Scan for the cell matching the given text and deliver its (x, y) coordinate at center. 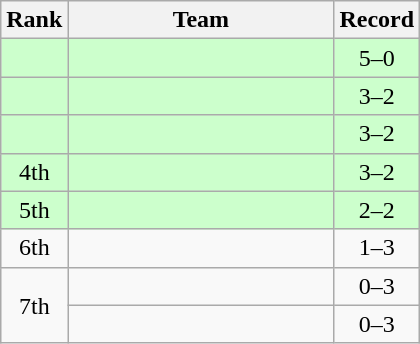
6th (34, 248)
7th (34, 305)
5th (34, 210)
Team (201, 20)
4th (34, 172)
5–0 (377, 58)
1–3 (377, 248)
Rank (34, 20)
2–2 (377, 210)
Record (377, 20)
